Return (X, Y) of the center of cell containing provided text 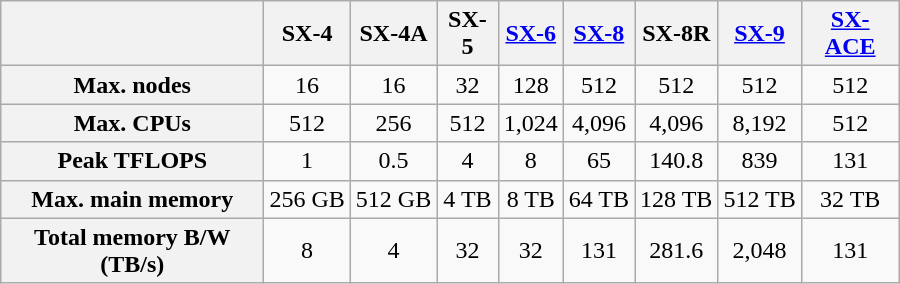
Total memory B/W (TB/s) (132, 250)
140.8 (676, 161)
SX-4 (307, 34)
SX-9 (760, 34)
256 (393, 123)
65 (598, 161)
SX-5 (468, 34)
8 TB (530, 199)
281.6 (676, 250)
SX-8 (598, 34)
0.5 (393, 161)
4 TB (468, 199)
32 TB (850, 199)
SX-6 (530, 34)
Max. nodes (132, 85)
839 (760, 161)
Max. CPUs (132, 123)
SX-8R (676, 34)
1 (307, 161)
2,048 (760, 250)
512 GB (393, 199)
Max. main memory (132, 199)
SX-ACE (850, 34)
8,192 (760, 123)
128 TB (676, 199)
128 (530, 85)
SX-4A (393, 34)
512 TB (760, 199)
64 TB (598, 199)
256 GB (307, 199)
Peak TFLOPS (132, 161)
1,024 (530, 123)
